Detect which cell encompasses the target text, then output its [X, Y] center coordinate. 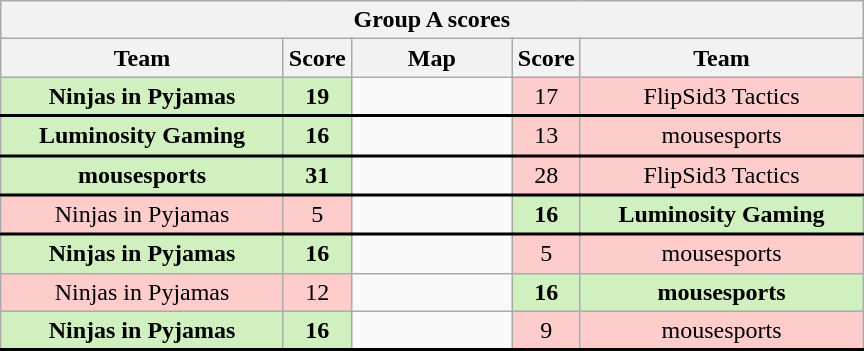
12 [317, 292]
17 [546, 96]
Group A scores [432, 20]
31 [317, 175]
Map [432, 58]
28 [546, 175]
19 [317, 96]
13 [546, 136]
9 [546, 330]
